From the cell containing the given text, extract its center point as (x, y) coordinate. 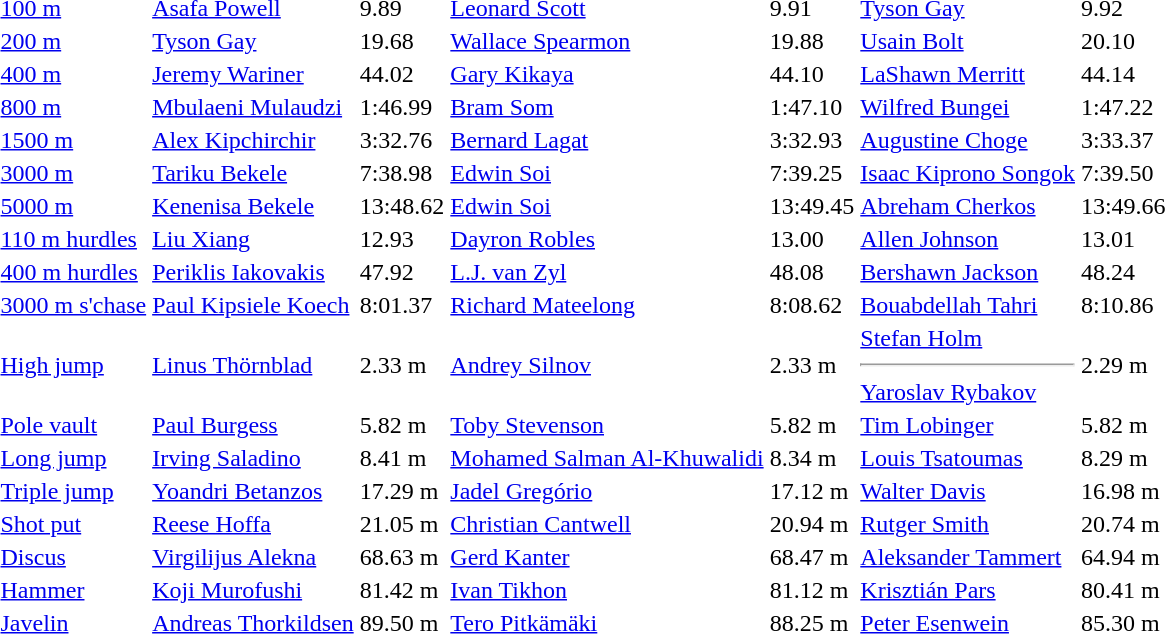
Gary Kikaya (607, 74)
17.29 m (402, 491)
Gerd Kanter (607, 557)
68.63 m (402, 557)
8.34 m (812, 458)
13.00 (812, 239)
Bershawn Jackson (968, 272)
Usain Bolt (968, 41)
Christian Cantwell (607, 524)
Mbulaeni Mulaudzi (254, 107)
47.92 (402, 272)
Bram Som (607, 107)
Isaac Kiprono Songok (968, 173)
Linus Thörnblad (254, 365)
1:46.99 (402, 107)
Bernard Lagat (607, 140)
20.94 m (812, 524)
Tim Lobinger (968, 425)
Augustine Choge (968, 140)
Periklis Iakovakis (254, 272)
48.08 (812, 272)
Walter Davis (968, 491)
13:48.62 (402, 206)
Koji Murofushi (254, 590)
Abreham Cherkos (968, 206)
Louis Tsatoumas (968, 458)
12.93 (402, 239)
Wallace Spearmon (607, 41)
3:32.93 (812, 140)
Bouabdellah Tahri (968, 305)
LaShawn Merritt (968, 74)
Jadel Gregório (607, 491)
68.47 m (812, 557)
8.41 m (402, 458)
Paul Burgess (254, 425)
Jeremy Wariner (254, 74)
Dayron Robles (607, 239)
Richard Mateelong (607, 305)
81.12 m (812, 590)
3:32.76 (402, 140)
Virgilijus Alekna (254, 557)
44.10 (812, 74)
Ivan Tikhon (607, 590)
Krisztián Pars (968, 590)
19.68 (402, 41)
17.12 m (812, 491)
Andrey Silnov (607, 365)
Tariku Bekele (254, 173)
Liu Xiang (254, 239)
Rutger Smith (968, 524)
Irving Saladino (254, 458)
Paul Kipsiele Koech (254, 305)
Wilfred Bungei (968, 107)
7:39.25 (812, 173)
Kenenisa Bekele (254, 206)
Aleksander Tammert (968, 557)
Tyson Gay (254, 41)
L.J. van Zyl (607, 272)
81.42 m (402, 590)
Reese Hoffa (254, 524)
Alex Kipchirchir (254, 140)
8:08.62 (812, 305)
13:49.45 (812, 206)
1:47.10 (812, 107)
19.88 (812, 41)
Mohamed Salman Al-Khuwalidi (607, 458)
21.05 m (402, 524)
Stefan HolmYaroslav Rybakov (968, 365)
8:01.37 (402, 305)
Yoandri Betanzos (254, 491)
44.02 (402, 74)
Toby Stevenson (607, 425)
Allen Johnson (968, 239)
7:38.98 (402, 173)
